Search for the cell housing the specified text and yield its [x, y] center coordinate. 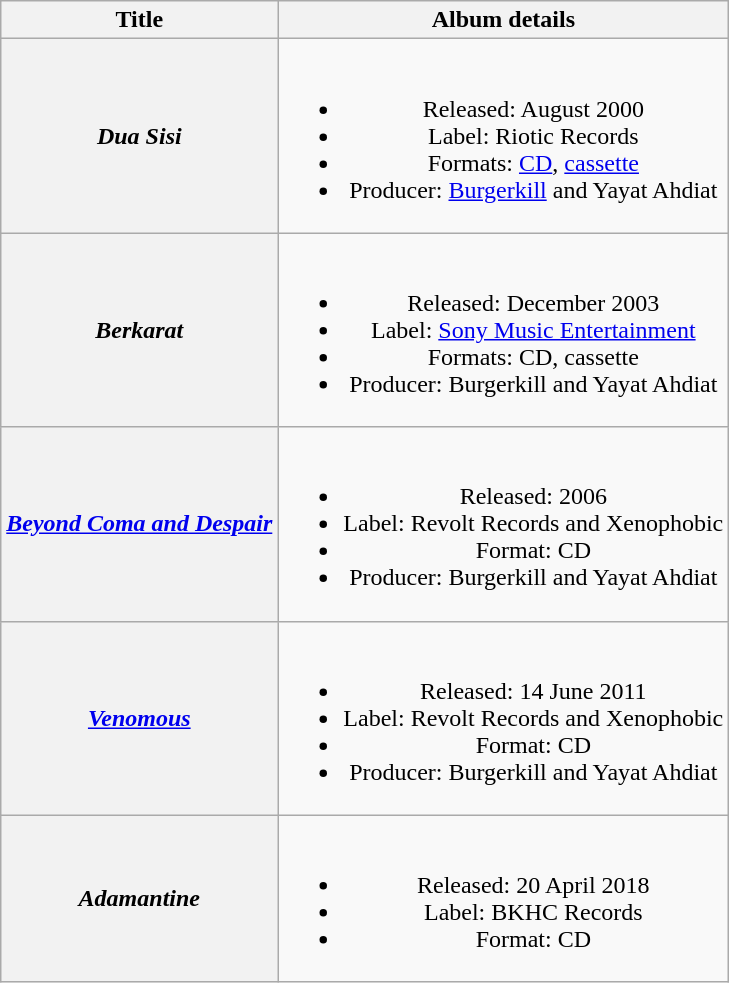
Beyond Coma and Despair [140, 524]
Adamantine [140, 898]
Released: August 2000Label: Riotic RecordsFormats: CD, cassetteProducer: Burgerkill and Yayat Ahdiat [504, 136]
Released: December 2003Label: Sony Music EntertainmentFormats: CD, cassetteProducer: Burgerkill and Yayat Ahdiat [504, 330]
Released: 14 June 2011Label: Revolt Records and XenophobicFormat: CDProducer: Burgerkill and Yayat Ahdiat [504, 718]
Title [140, 20]
Dua Sisi [140, 136]
Berkarat [140, 330]
Venomous [140, 718]
Album details [504, 20]
Released: 20 April 2018Label: BKHC RecordsFormat: CD [504, 898]
Released: 2006Label: Revolt Records and XenophobicFormat: CDProducer: Burgerkill and Yayat Ahdiat [504, 524]
